Search for the cell housing the specified text and yield its [x, y] center coordinate. 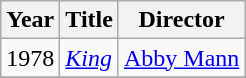
Year [30, 20]
1978 [30, 58]
Abby Mann [181, 58]
Title [90, 20]
King [90, 58]
Director [181, 20]
